Capture the cell that displays the provided text and extract its (X, Y) central coordinate. 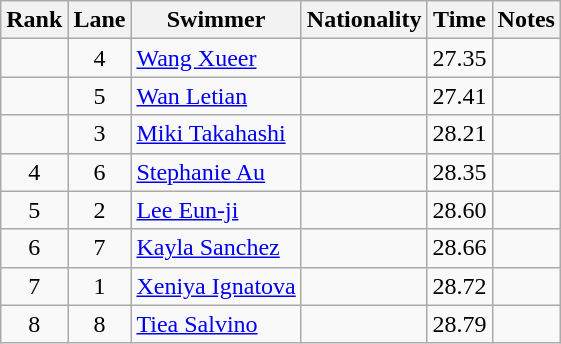
Kayla Sanchez (216, 248)
Lane (100, 20)
Notes (526, 20)
Time (460, 20)
28.21 (460, 134)
Stephanie Au (216, 172)
Miki Takahashi (216, 134)
Wan Letian (216, 96)
Wang Xueer (216, 58)
3 (100, 134)
Xeniya Ignatova (216, 286)
Swimmer (216, 20)
28.66 (460, 248)
28.79 (460, 324)
28.35 (460, 172)
27.35 (460, 58)
28.60 (460, 210)
Nationality (364, 20)
Rank (34, 20)
27.41 (460, 96)
Lee Eun-ji (216, 210)
1 (100, 286)
Tiea Salvino (216, 324)
28.72 (460, 286)
2 (100, 210)
